For the text-containing cell, return its midpoint in (X, Y) coordinate format. 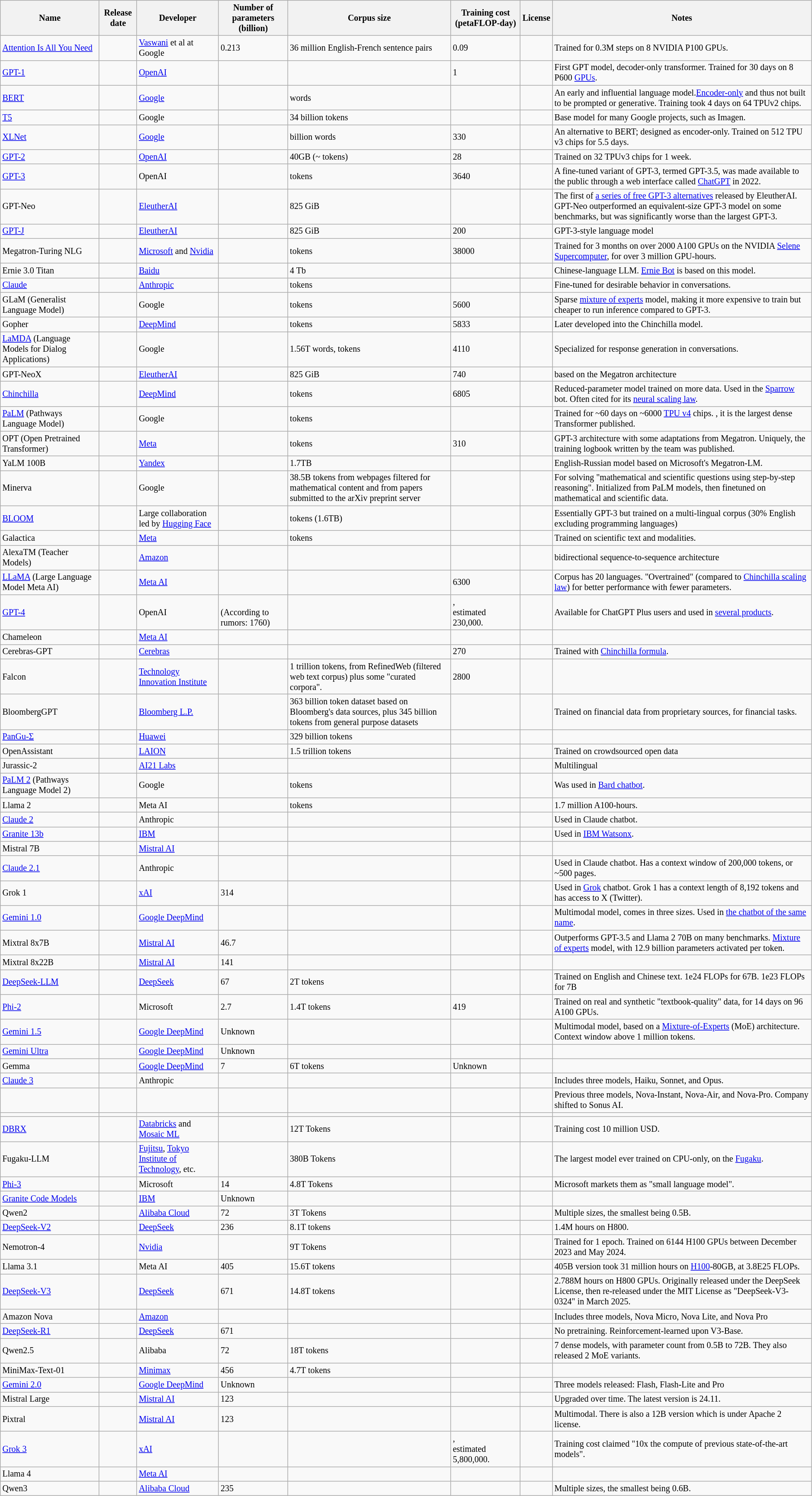
40GB (~ tokens) (369, 157)
Trained with Chinchilla formula. (682, 652)
Qwen2.5 (50, 1351)
(According to rumors: 1760) (253, 613)
Training cost claimed "10x the compute of previous state-of-the-art models". (682, 1449)
Yandex (177, 463)
Huawei (177, 737)
based on the Megatron architecture (682, 375)
Corpus has 20 languages. "Overtrained" (compared to Chinchilla scaling law) for better performance with fewer parameters. (682, 582)
14.8T tokens (369, 1292)
314 (253, 893)
GPT-3-style language model (682, 231)
2T tokens (369, 982)
236 (253, 1228)
No pretraining. Reinforcement-learned upon V3-Base. (682, 1331)
Cerebras (177, 652)
3640 (485, 177)
Grok 3 (50, 1449)
GPT-4 (50, 613)
DBRX (50, 1129)
An alternative to BERT; designed as encoder-only. Trained on 512 TPU v3 chips for 5.5 days. (682, 137)
Trained for ~60 days on ~6000 TPU v4 chips. , it is the largest dense Transformer published. (682, 419)
200 (485, 231)
Fine-tuned for desirable behavior in conversations. (682, 286)
36 million English-French sentence pairs (369, 48)
tokens (1.6TB) (369, 518)
270 (485, 652)
Qwen3 (50, 1488)
Granite Code Models (50, 1198)
Grok 1 (50, 893)
46.7 (253, 943)
Qwen2 (50, 1213)
Claude 3 (50, 1081)
235 (253, 1488)
419 (485, 1007)
English-Russian model based on Microsoft's Megatron-LM. (682, 463)
15.6T tokens (369, 1267)
An early and influential language model.Encoder-only and thus not built to be prompted or generative. Training took 4 days on 64 TPUv2 chips. (682, 98)
GPT-J (50, 231)
Attention Is All You Need (50, 48)
7 dense models, with parameter count from 0.5B to 72B. They also released 2 MoE variants. (682, 1351)
Cerebras-GPT (50, 652)
Falcon (50, 677)
Mixtral 8x7B (50, 943)
141 (253, 962)
1.4T tokens (369, 1007)
Trained for 3 months on over 2000 A100 GPUs on the NVIDIA Selene Supercomputer, for over 3 million GPU-hours. (682, 251)
Trained for 0.3M steps on 8 NVIDIA P100 GPUs. (682, 48)
Chinchilla (50, 394)
Amazon Nova (50, 1317)
YaLM 100B (50, 463)
Trained on English and Chinese text. 1e24 FLOPs for 67B. 1e23 FLOPs for 7B (682, 982)
Bloomberg L.P. (177, 712)
3T Tokens (369, 1213)
Gemini 2.0 (50, 1385)
Vaswani et al at Google (177, 48)
GPT-1 (50, 73)
Mistral Large (50, 1399)
BloombergGPT (50, 712)
38.5B tokens from webpages filtered for mathematical content and from papers submitted to the arXiv preprint server (369, 488)
Trained on scientific text and modalities. (682, 538)
LaMDA (Language Models for Dialog Applications) (50, 350)
Technology Innovation Institute (177, 677)
18T tokens (369, 1351)
Megatron-Turing NLG (50, 251)
Chameleon (50, 638)
329 billion tokens (369, 737)
First GPT model, decoder-only transformer. Trained for 30 days on 8 P600 GPUs. (682, 73)
Jurassic-2 (50, 766)
4 Tb (369, 271)
Pixtral (50, 1419)
Nemotron-4 (50, 1247)
Trained on 32 TPUv3 chips for 1 week. (682, 157)
AI21 Labs (177, 766)
Specialized for response generation in conversations. (682, 350)
Multimodal model, comes in three sizes. Used in the chatbot of the same name. (682, 918)
310 (485, 444)
T5 (50, 118)
Gemini 1.0 (50, 918)
Number of parameters (billion) (253, 18)
License (536, 18)
Corpus size (369, 18)
Phi-3 (50, 1184)
Fujitsu, Tokyo Institute of Technology, etc. (177, 1159)
Notes (682, 18)
The largest model ever trained on CPU-only, on the Fugaku. (682, 1159)
DeepSeek-V2 (50, 1228)
AlexaTM (Teacher Models) (50, 557)
Gemma (50, 1066)
Used in IBM Watsonx. (682, 834)
Gemini Ultra (50, 1051)
DeepSeek-LLM (50, 982)
6T tokens (369, 1066)
5600 (485, 305)
GPT-NeoX (50, 375)
Developer (177, 18)
Large collaboration led by Hugging Face (177, 518)
,estimated 5,800,000. (485, 1449)
words (369, 98)
Microsoft and Nvidia (177, 251)
Was used in Bard chatbot. (682, 786)
Available for ChatGPT Plus users and used in several products. (682, 613)
0.213 (253, 48)
,estimated 230,000. (485, 613)
Granite 13b (50, 834)
Multiple sizes, the smallest being 0.6B. (682, 1488)
GLaM (Generalist Language Model) (50, 305)
38000 (485, 251)
Outperforms GPT-3.5 and Llama 2 70B on many benchmarks. Mixture of experts model, with 12.9 billion parameters activated per token. (682, 943)
BLOOM (50, 518)
Multiple sizes, the smallest being 0.5B. (682, 1213)
Used in Claude chatbot. Has a context window of 200,000 tokens, or ~500 pages. (682, 868)
LLaMA (Large Language Model Meta AI) (50, 582)
billion words (369, 137)
MiniMax-Text-01 (50, 1371)
380B Tokens (369, 1159)
Sparse mixture of experts model, making it more expensive to train but cheaper to run inference compared to GPT-3. (682, 305)
1.7 million A100-hours. (682, 805)
Multimodal. There is also a 12B version which is under Apache 2 license. (682, 1419)
Multimodal model, based on a Mixture-of-Experts (MoE) architecture. Context window above 1 million tokens. (682, 1032)
4.7T tokens (369, 1371)
Upgraded over time. The latest version is 24.11. (682, 1399)
PaLM (Pathways Language Model) (50, 419)
Training cost (petaFLOP-day) (485, 18)
Llama 2 (50, 805)
7 (253, 1066)
2.7 (253, 1007)
A fine-tuned variant of GPT-3, termed GPT-3.5, was made available to the public through a web interface called ChatGPT in 2022. (682, 177)
Minerva (50, 488)
Claude 2.1 (50, 868)
DeepSeek-R1 (50, 1331)
9T Tokens (369, 1247)
Essentially GPT-3 but trained on a multi-lingual corpus (30% English excluding programming languages) (682, 518)
Gemini 1.5 (50, 1032)
Trained on crowdsourced open data (682, 751)
PanGu-Σ (50, 737)
OPT (Open Pretrained Transformer) (50, 444)
Nvidia (177, 1247)
PaLM 2 (Pathways Language Model 2) (50, 786)
DeepSeek-V3 (50, 1292)
Llama 3.1 (50, 1267)
363 billion token dataset based on Bloomberg's data sources, plus 345 billion tokens from general purpose datasets (369, 712)
740 (485, 375)
0.09 (485, 48)
4.8T Tokens (369, 1184)
LAION (177, 751)
405B version took 31 million hours on H100-80GB, at 3.8E25 FLOPs. (682, 1267)
Chinese-language LLM. Ernie Bot is based on this model. (682, 271)
Includes three models, Nova Micro, Nova Lite, and Nova Pro (682, 1317)
8.1T tokens (369, 1228)
Reduced-parameter model trained on more data. Used in the Sparrow bot. Often cited for its neural scaling law. (682, 394)
GPT-3 (50, 177)
Baidu (177, 271)
Llama 4 (50, 1474)
XLNet (50, 137)
1.7TB (369, 463)
Mistral 7B (50, 849)
Gopher (50, 324)
BERT (50, 98)
Databricks and Mosaic ML (177, 1129)
GPT-3 architecture with some adaptations from Megatron. Uniquely, the training logbook written by the team was published. (682, 444)
Fugaku-LLM (50, 1159)
6300 (485, 582)
4110 (485, 350)
34 billion tokens (369, 118)
Three models released: Flash, Flash-Lite and Pro (682, 1385)
Microsoft markets them as "small language model". (682, 1184)
6805 (485, 394)
Release date (118, 18)
Includes three models, Haiku, Sonnet, and Opus. (682, 1081)
Trained for 1 epoch. Trained on 6144 H100 GPUs between December 2023 and May 2024. (682, 1247)
28 (485, 157)
OpenAssistant (50, 751)
330 (485, 137)
Alibaba (177, 1351)
1 (485, 73)
1.56T words, tokens (369, 350)
2800 (485, 677)
5833 (485, 324)
456 (253, 1371)
Later developed into the Chinchilla model. (682, 324)
Mixtral 8x22B (50, 962)
Claude 2 (50, 819)
67 (253, 982)
1 trillion tokens, from RefinedWeb (filtered web text corpus) plus some "curated corpora". (369, 677)
1.4M hours on H800. (682, 1228)
Used in Grok chatbot. Grok 1 has a context length of 8,192 tokens and has access to X (Twitter). (682, 893)
Galactica (50, 538)
Claude (50, 286)
Trained on financial data from proprietary sources, for financial tasks. (682, 712)
Name (50, 18)
GPT-2 (50, 157)
12T Tokens (369, 1129)
Training cost 10 million USD. (682, 1129)
1.5 trillion tokens (369, 751)
Phi-2 (50, 1007)
Multilingual (682, 766)
405 (253, 1267)
Used in Claude chatbot. (682, 819)
Minimax (177, 1371)
bidirectional sequence-to-sequence architecture (682, 557)
Previous three models, Nova-Instant, Nova-Air, and Nova-Pro. Company shifted to Sonus AI. (682, 1101)
Trained on real and synthetic "textbook-quality" data, for 14 days on 96 A100 GPUs. (682, 1007)
14 (253, 1184)
Base model for many Google projects, such as Imagen. (682, 118)
Ernie 3.0 Titan (50, 271)
GPT-Neo (50, 207)
